Capture the cell that displays the provided text and extract its [x, y] central coordinate. 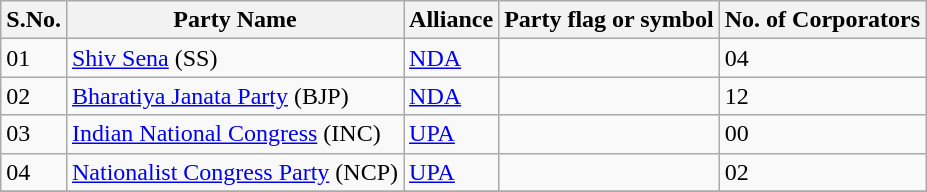
Party flag or symbol [610, 20]
Bharatiya Janata Party (BJP) [234, 96]
Shiv Sena (SS) [234, 58]
Alliance [452, 20]
03 [34, 134]
01 [34, 58]
S.No. [34, 20]
12 [822, 96]
No. of Corporators [822, 20]
00 [822, 134]
Party Name [234, 20]
Indian National Congress (INC) [234, 134]
Nationalist Congress Party (NCP) [234, 172]
